Return (x, y) of the center of cell containing provided text 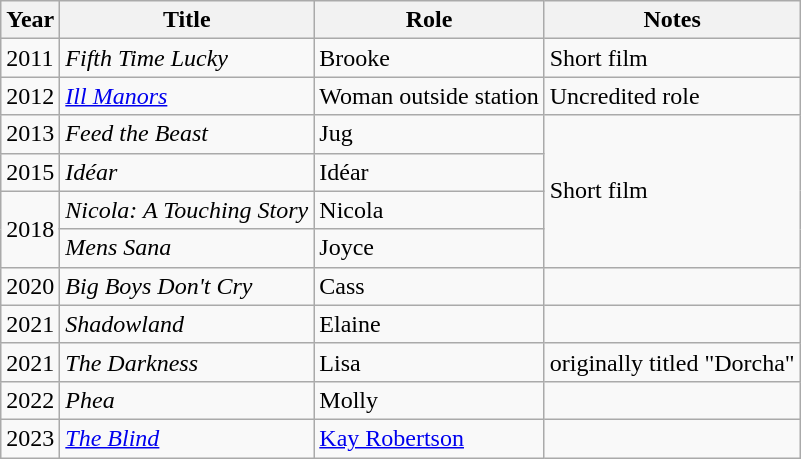
Title (187, 20)
Feed the Beast (187, 134)
Fifth Time Lucky (187, 58)
2020 (30, 286)
Year (30, 20)
Shadowland (187, 324)
Joyce (429, 248)
2013 (30, 134)
Kay Robertson (429, 438)
Nicola: A Touching Story (187, 210)
Phea (187, 400)
2018 (30, 229)
The Darkness (187, 362)
Woman outside station (429, 96)
2023 (30, 438)
Cass (429, 286)
The Blind (187, 438)
2015 (30, 172)
Role (429, 20)
Molly (429, 400)
Nicola (429, 210)
Mens Sana (187, 248)
Elaine (429, 324)
Uncredited role (672, 96)
Jug (429, 134)
Ill Manors (187, 96)
Lisa (429, 362)
Big Boys Don't Cry (187, 286)
Notes (672, 20)
2022 (30, 400)
Brooke (429, 58)
originally titled "Dorcha" (672, 362)
2011 (30, 58)
2012 (30, 96)
